Pinpoint the cell where the given text exists, returning its [X, Y] midpoint coordinate. 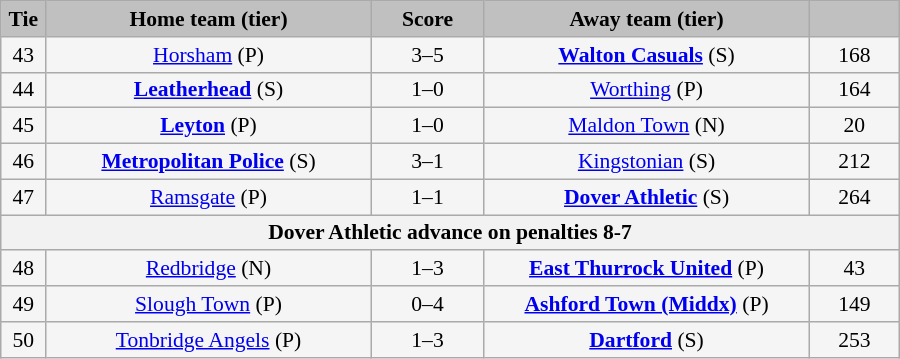
Redbridge (N) [209, 269]
168 [854, 55]
Dartford (S) [647, 340]
Leatherhead (S) [209, 90]
Leyton (P) [209, 126]
Horsham (P) [209, 55]
48 [24, 269]
0–4 [427, 304]
3–5 [427, 55]
50 [24, 340]
44 [24, 90]
Ashford Town (Middx) (P) [647, 304]
Slough Town (P) [209, 304]
20 [854, 126]
164 [854, 90]
Tie [24, 19]
149 [854, 304]
264 [854, 197]
Home team (tier) [209, 19]
Dover Athletic advance on penalties 8-7 [450, 233]
45 [24, 126]
1–1 [427, 197]
47 [24, 197]
Worthing (P) [647, 90]
East Thurrock United (P) [647, 269]
Score [427, 19]
Away team (tier) [647, 19]
Ramsgate (P) [209, 197]
Dover Athletic (S) [647, 197]
Walton Casuals (S) [647, 55]
Kingstonian (S) [647, 162]
46 [24, 162]
3–1 [427, 162]
253 [854, 340]
Tonbridge Angels (P) [209, 340]
49 [24, 304]
Metropolitan Police (S) [209, 162]
Maldon Town (N) [647, 126]
212 [854, 162]
